Return [X, Y] of the center of cell containing provided text 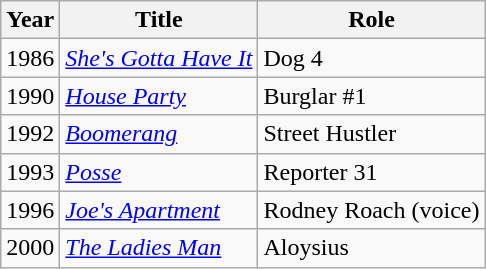
Street Hustler [372, 134]
1996 [30, 210]
Rodney Roach (voice) [372, 210]
Aloysius [372, 248]
The Ladies Man [159, 248]
Joe's Apartment [159, 210]
2000 [30, 248]
Reporter 31 [372, 172]
1990 [30, 96]
1986 [30, 58]
1992 [30, 134]
House Party [159, 96]
Boomerang [159, 134]
Dog 4 [372, 58]
She's Gotta Have It [159, 58]
Title [159, 20]
Burglar #1 [372, 96]
1993 [30, 172]
Posse [159, 172]
Year [30, 20]
Role [372, 20]
